Identify which cell holds the provided text, then report its [x, y] central coordinate. 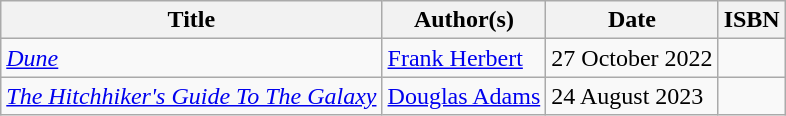
ISBN [752, 20]
Author(s) [464, 20]
Title [192, 20]
Frank Herbert [464, 58]
Douglas Adams [464, 96]
The Hitchhiker's Guide To The Galaxy [192, 96]
27 October 2022 [632, 58]
Date [632, 20]
Dune [192, 58]
24 August 2023 [632, 96]
